Extract the (x, y) coordinate from the center of the cell holding the provided text.  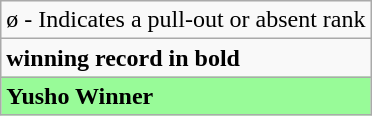
winning record in bold (186, 58)
ø - Indicates a pull-out or absent rank (186, 20)
Yusho Winner (186, 96)
